Pinpoint the cell where the given text exists, returning its [X, Y] midpoint coordinate. 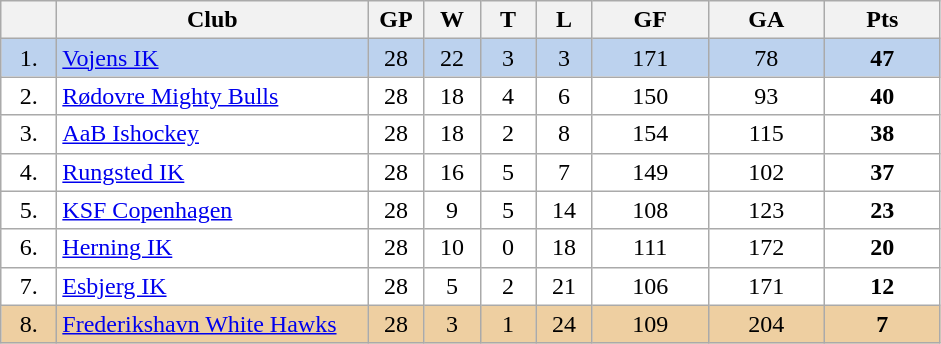
Frederikshavn White Hawks [212, 324]
4 [508, 96]
1. [29, 58]
40 [882, 96]
1 [508, 324]
24 [564, 324]
78 [766, 58]
38 [882, 134]
W [452, 20]
204 [766, 324]
AaB Ishockey [212, 134]
Rødovre Mighty Bulls [212, 96]
Rungsted IK [212, 172]
111 [650, 248]
23 [882, 210]
10 [452, 248]
21 [564, 286]
Herning IK [212, 248]
Esbjerg IK [212, 286]
102 [766, 172]
16 [452, 172]
22 [452, 58]
3. [29, 134]
GP [396, 20]
5. [29, 210]
12 [882, 286]
20 [882, 248]
109 [650, 324]
106 [650, 286]
108 [650, 210]
Pts [882, 20]
KSF Copenhagen [212, 210]
7. [29, 286]
0 [508, 248]
14 [564, 210]
123 [766, 210]
6. [29, 248]
150 [650, 96]
149 [650, 172]
172 [766, 248]
115 [766, 134]
47 [882, 58]
93 [766, 96]
L [564, 20]
GF [650, 20]
T [508, 20]
9 [452, 210]
Club [212, 20]
2. [29, 96]
Vojens IK [212, 58]
154 [650, 134]
GA [766, 20]
8. [29, 324]
6 [564, 96]
4. [29, 172]
8 [564, 134]
37 [882, 172]
